Extract the (X, Y) coordinate from the center of the cell holding the provided text.  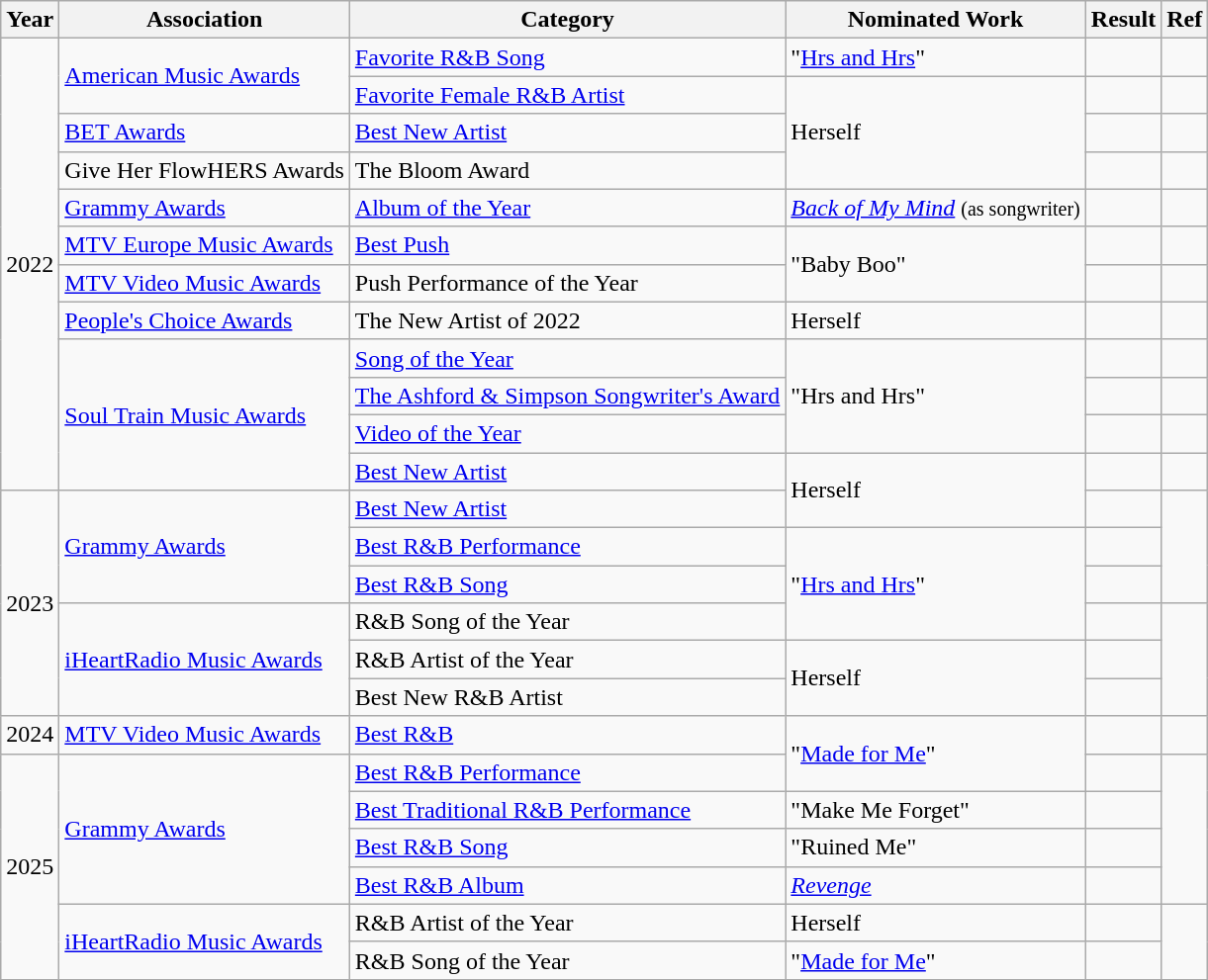
Give Her FlowHERS Awards (205, 170)
"Baby Boo" (936, 264)
Result (1123, 20)
Favorite R&B Song (568, 57)
Best New R&B Artist (568, 697)
2023 (30, 603)
Song of the Year (568, 358)
The Bloom Award (568, 170)
Revenge (936, 885)
2022 (30, 265)
Ref (1185, 20)
"Ruined Me" (936, 847)
Best R&B (568, 735)
Category (568, 20)
Video of the Year (568, 433)
Best R&B Album (568, 885)
Year (30, 20)
People's Choice Awards (205, 320)
Push Performance of the Year (568, 283)
Best Traditional R&B Performance (568, 810)
Back of My Mind (as songwriter) (936, 208)
2025 (30, 866)
Association (205, 20)
"Make Me Forget" (936, 810)
Soul Train Music Awards (205, 414)
Nominated Work (936, 20)
Album of the Year (568, 208)
BET Awards (205, 133)
Favorite Female R&B Artist (568, 95)
MTV Europe Music Awards (205, 245)
The New Artist of 2022 (568, 320)
The Ashford & Simpson Songwriter's Award (568, 396)
Best Push (568, 245)
American Music Awards (205, 76)
2024 (30, 735)
